Output the [X, Y] coordinate of the center of the cell containing the given text.  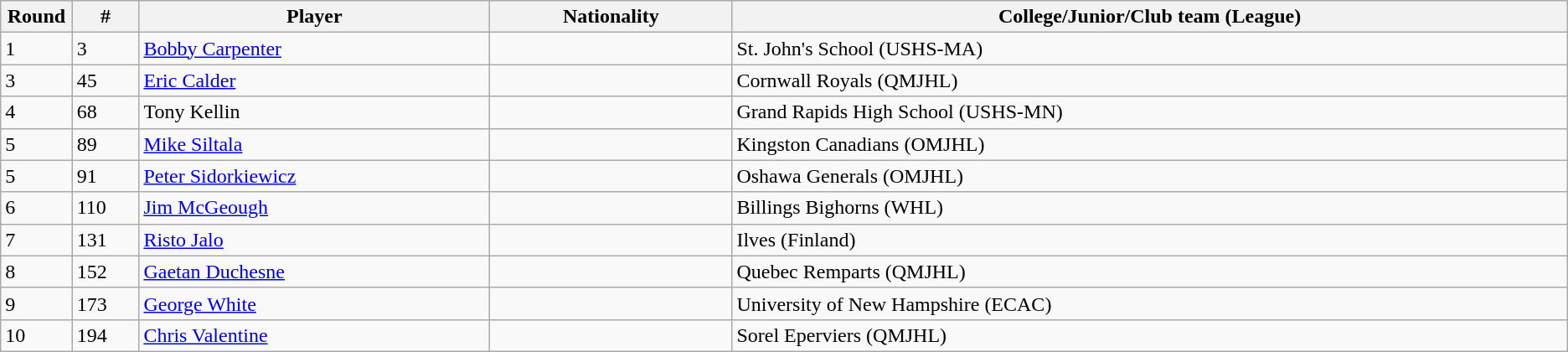
173 [106, 303]
Billings Bighorns (WHL) [1149, 208]
91 [106, 176]
Peter Sidorkiewicz [315, 176]
194 [106, 335]
68 [106, 112]
110 [106, 208]
Nationality [611, 17]
Chris Valentine [315, 335]
Kingston Canadians (OMJHL) [1149, 144]
Ilves (Finland) [1149, 240]
Mike Siltala [315, 144]
University of New Hampshire (ECAC) [1149, 303]
# [106, 17]
College/Junior/Club team (League) [1149, 17]
131 [106, 240]
Player [315, 17]
Sorel Eperviers (QMJHL) [1149, 335]
George White [315, 303]
Eric Calder [315, 80]
1 [37, 49]
9 [37, 303]
Jim McGeough [315, 208]
7 [37, 240]
4 [37, 112]
89 [106, 144]
Round [37, 17]
Gaetan Duchesne [315, 272]
6 [37, 208]
Cornwall Royals (QMJHL) [1149, 80]
45 [106, 80]
Oshawa Generals (OMJHL) [1149, 176]
Quebec Remparts (QMJHL) [1149, 272]
St. John's School (USHS-MA) [1149, 49]
Risto Jalo [315, 240]
8 [37, 272]
10 [37, 335]
Bobby Carpenter [315, 49]
152 [106, 272]
Tony Kellin [315, 112]
Grand Rapids High School (USHS-MN) [1149, 112]
